Pinpoint the cell where the given text exists, returning its (X, Y) midpoint coordinate. 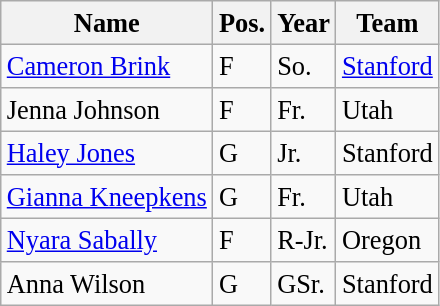
GSr. (304, 284)
Pos. (242, 22)
Gianna Kneepkens (107, 197)
So. (304, 66)
Cameron Brink (107, 66)
Haley Jones (107, 153)
Name (107, 22)
Year (304, 22)
Jr. (304, 153)
Nyara Sabally (107, 240)
Oregon (388, 240)
Jenna Johnson (107, 109)
Anna Wilson (107, 284)
R-Jr. (304, 240)
Team (388, 22)
